From the cell containing the given text, extract its center point as [x, y] coordinate. 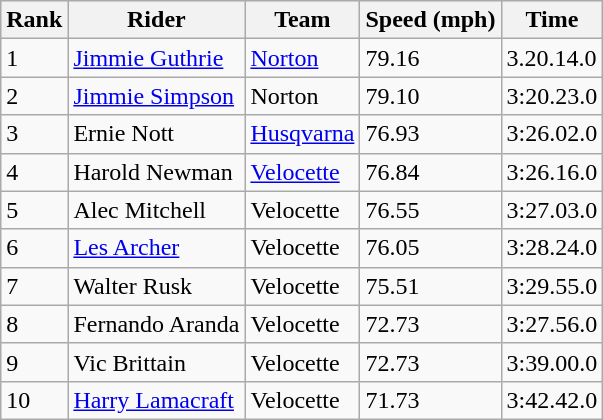
76.05 [430, 248]
Husqvarna [302, 134]
3.20.14.0 [552, 58]
79.10 [430, 96]
3 [34, 134]
Jimmie Guthrie [156, 58]
79.16 [430, 58]
Vic Brittain [156, 362]
8 [34, 324]
1 [34, 58]
Team [302, 20]
10 [34, 400]
Rider [156, 20]
3:27.03.0 [552, 210]
6 [34, 248]
Time [552, 20]
5 [34, 210]
Alec Mitchell [156, 210]
75.51 [430, 286]
Speed (mph) [430, 20]
3:20.23.0 [552, 96]
Jimmie Simpson [156, 96]
Harry Lamacraft [156, 400]
2 [34, 96]
3:27.56.0 [552, 324]
76.93 [430, 134]
3:28.24.0 [552, 248]
7 [34, 286]
3:26.02.0 [552, 134]
3:42.42.0 [552, 400]
Walter Rusk [156, 286]
71.73 [430, 400]
Harold Newman [156, 172]
76.84 [430, 172]
9 [34, 362]
3:39.00.0 [552, 362]
76.55 [430, 210]
3:29.55.0 [552, 286]
3:26.16.0 [552, 172]
Ernie Nott [156, 134]
Fernando Aranda [156, 324]
4 [34, 172]
Rank [34, 20]
Les Archer [156, 248]
